Capture the cell that displays the provided text and extract its [x, y] central coordinate. 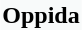
Oppida [41, 15]
